Detect which cell encompasses the target text, then output its [x, y] center coordinate. 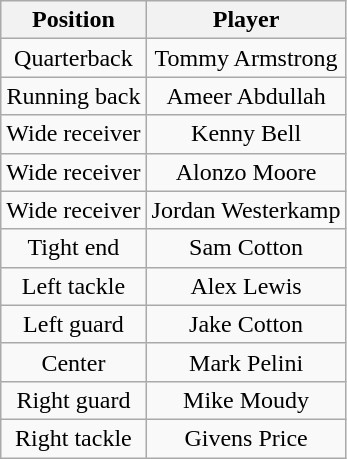
Center [74, 362]
Jake Cotton [246, 324]
Alex Lewis [246, 286]
Position [74, 20]
Mike Moudy [246, 400]
Left guard [74, 324]
Ameer Abdullah [246, 96]
Jordan Westerkamp [246, 210]
Sam Cotton [246, 248]
Quarterback [74, 58]
Player [246, 20]
Left tackle [74, 286]
Mark Pelini [246, 362]
Tight end [74, 248]
Right tackle [74, 438]
Alonzo Moore [246, 172]
Tommy Armstrong [246, 58]
Kenny Bell [246, 134]
Givens Price [246, 438]
Right guard [74, 400]
Running back [74, 96]
